Return (X, Y) of the center of cell containing provided text 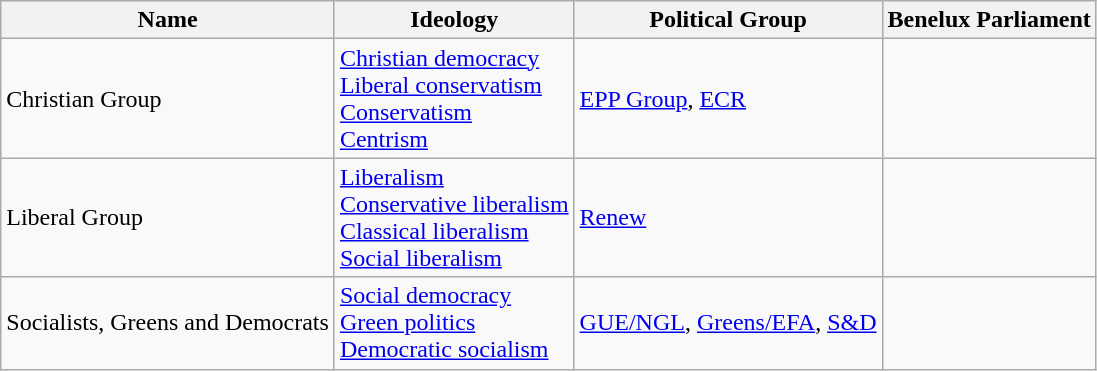
Name (168, 20)
Renew (728, 218)
Ideology (454, 20)
Benelux Parliament (989, 20)
EPP Group, ECR (728, 98)
Socialists, Greens and Democrats (168, 323)
Political Group (728, 20)
Christian Group (168, 98)
LiberalismConservative liberalismClassical liberalismSocial liberalism (454, 218)
Liberal Group (168, 218)
Christian democracyLiberal conservatismConservatismCentrism (454, 98)
Social democracyGreen politicsDemocratic socialism (454, 323)
GUE/NGL, Greens/EFA, S&D (728, 323)
